Scan for the cell matching the given text and deliver its (X, Y) coordinate at center. 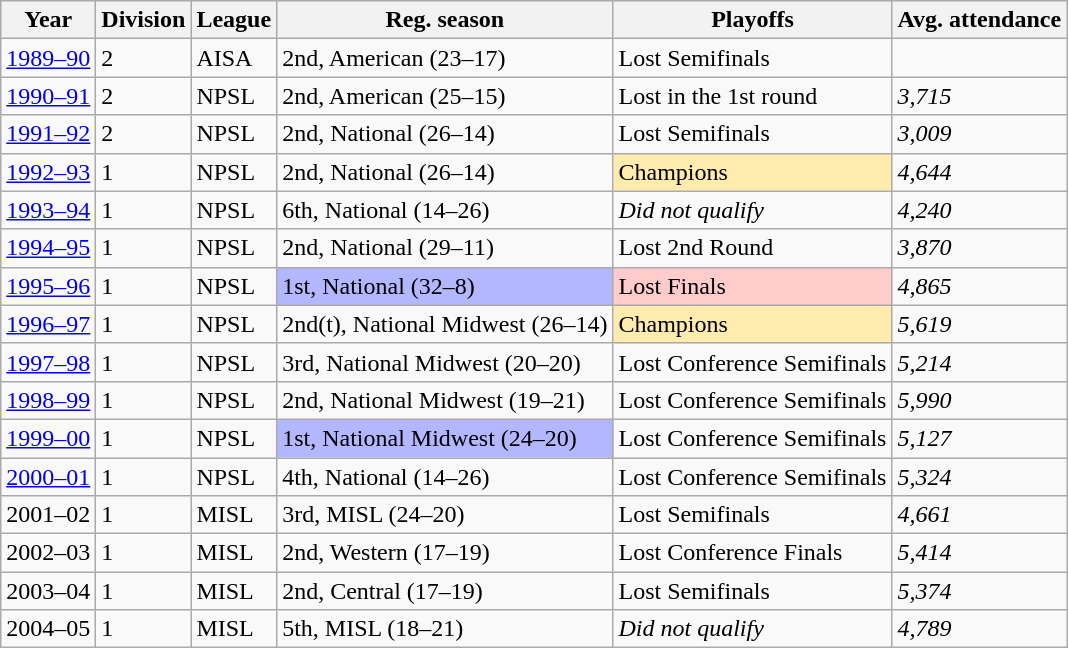
2nd, National Midwest (19–21) (445, 400)
2nd, Western (17–19) (445, 553)
2nd, American (23–17) (445, 58)
5,990 (980, 400)
2003–04 (48, 591)
Reg. season (445, 20)
Avg. attendance (980, 20)
1st, National Midwest (24–20) (445, 438)
4,240 (980, 210)
5,214 (980, 362)
Lost Conference Finals (752, 553)
1993–94 (48, 210)
3,009 (980, 134)
1990–91 (48, 96)
2004–05 (48, 629)
4,661 (980, 515)
1999–00 (48, 438)
3rd, MISL (24–20) (445, 515)
Lost Finals (752, 286)
AISA (234, 58)
1998–99 (48, 400)
5,374 (980, 591)
1989–90 (48, 58)
2000–01 (48, 477)
5,324 (980, 477)
3,715 (980, 96)
4,789 (980, 629)
4,644 (980, 172)
1994–95 (48, 248)
1996–97 (48, 324)
Year (48, 20)
1st, National (32–8) (445, 286)
Lost 2nd Round (752, 248)
2002–03 (48, 553)
5,414 (980, 553)
2nd(t), National Midwest (26–14) (445, 324)
1992–93 (48, 172)
Playoffs (752, 20)
3,870 (980, 248)
League (234, 20)
1997–98 (48, 362)
6th, National (14–26) (445, 210)
5,619 (980, 324)
2nd, Central (17–19) (445, 591)
Division (144, 20)
5th, MISL (18–21) (445, 629)
2001–02 (48, 515)
1991–92 (48, 134)
Lost in the 1st round (752, 96)
5,127 (980, 438)
4,865 (980, 286)
4th, National (14–26) (445, 477)
3rd, National Midwest (20–20) (445, 362)
1995–96 (48, 286)
2nd, National (29–11) (445, 248)
2nd, American (25–15) (445, 96)
